From the cell containing the given text, extract its center point as (X, Y) coordinate. 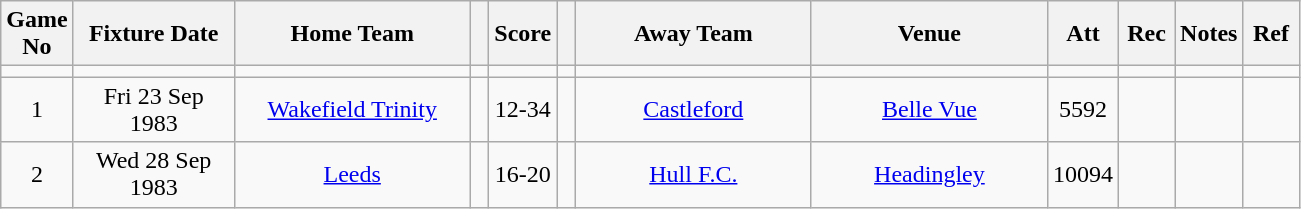
Castleford (693, 110)
Leeds (352, 174)
10094 (1082, 174)
Rec (1147, 34)
Score (523, 34)
Fri 23 Sep 1983 (154, 110)
Att (1082, 34)
Notes (1209, 34)
2 (37, 174)
Wed 28 Sep 1983 (154, 174)
Venue (929, 34)
12-34 (523, 110)
5592 (1082, 110)
Away Team (693, 34)
Headingley (929, 174)
16-20 (523, 174)
Ref (1271, 34)
Fixture Date (154, 34)
Wakefield Trinity (352, 110)
Belle Vue (929, 110)
Home Team (352, 34)
1 (37, 110)
Game No (37, 34)
Hull F.C. (693, 174)
